Determine the (X, Y) coordinate at the center of the cell enclosing the given text.  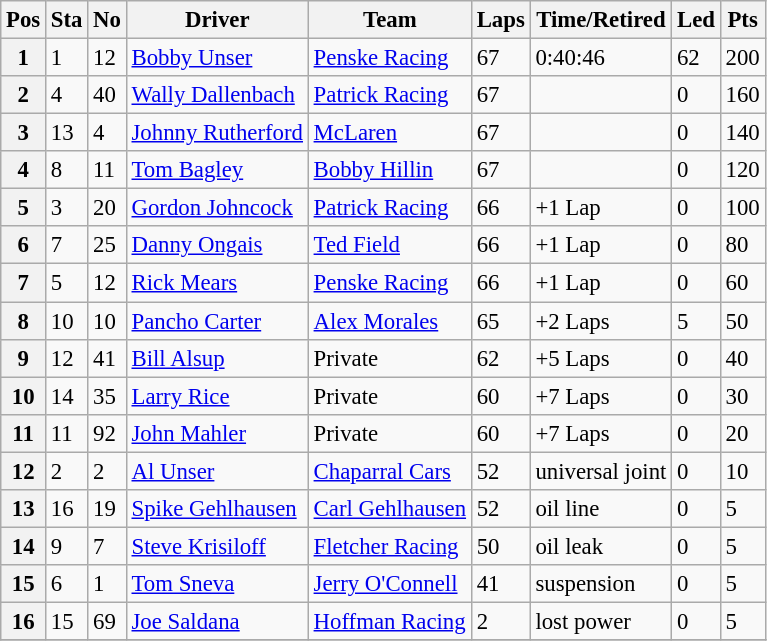
oil leak (601, 546)
Sta (67, 20)
+2 Laps (601, 321)
120 (742, 170)
suspension (601, 584)
69 (107, 621)
65 (500, 321)
140 (742, 133)
Hoffman Racing (390, 621)
Led (696, 20)
Chaparral Cars (390, 471)
Time/Retired (601, 20)
Bobby Hillin (390, 170)
Driver (217, 20)
100 (742, 208)
universal joint (601, 471)
25 (107, 245)
McLaren (390, 133)
Rick Mears (217, 283)
Bill Alsup (217, 358)
Steve Krisiloff (217, 546)
Larry Rice (217, 396)
Fletcher Racing (390, 546)
19 (107, 509)
Jerry O'Connell (390, 584)
Bobby Unser (217, 58)
+5 Laps (601, 358)
35 (107, 396)
Spike Gehlhausen (217, 509)
Laps (500, 20)
Alex Morales (390, 321)
lost power (601, 621)
200 (742, 58)
oil line (601, 509)
30 (742, 396)
Al Unser (217, 471)
160 (742, 95)
Pancho Carter (217, 321)
Wally Dallenbach (217, 95)
Team (390, 20)
Joe Saldana (217, 621)
John Mahler (217, 433)
Tom Sneva (217, 584)
92 (107, 433)
Pts (742, 20)
No (107, 20)
Carl Gehlhausen (390, 509)
Danny Ongais (217, 245)
0:40:46 (601, 58)
Ted Field (390, 245)
Pos (24, 20)
Johnny Rutherford (217, 133)
Gordon Johncock (217, 208)
Tom Bagley (217, 170)
80 (742, 245)
